Scan for the cell matching the given text and deliver its [X, Y] coordinate at center. 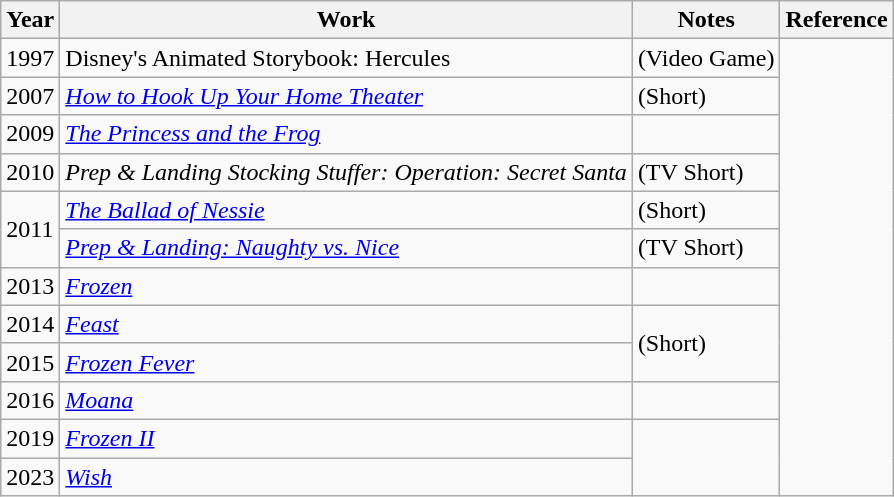
2007 [30, 96]
2011 [30, 229]
Feast [346, 324]
Moana [346, 400]
Frozen [346, 286]
2015 [30, 362]
Disney's Animated Storybook: Hercules [346, 58]
Frozen II [346, 438]
Work [346, 20]
2013 [30, 286]
Reference [836, 20]
2010 [30, 172]
1997 [30, 58]
Wish [346, 477]
Notes [706, 20]
2023 [30, 477]
The Princess and the Frog [346, 134]
2016 [30, 400]
2009 [30, 134]
The Ballad of Nessie [346, 210]
2019 [30, 438]
(Video Game) [706, 58]
How to Hook Up Your Home Theater [346, 96]
Frozen Fever [346, 362]
2014 [30, 324]
Year [30, 20]
Prep & Landing: Naughty vs. Nice [346, 248]
Prep & Landing Stocking Stuffer: Operation: Secret Santa [346, 172]
